Search for the cell housing the specified text and yield its [X, Y] center coordinate. 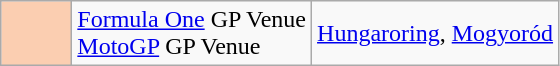
Formula One GP VenueMotoGP GP Venue [192, 34]
Hungaroring, Mogyoród [436, 34]
